Extract the [x, y] coordinate from the center of the cell holding the provided text.  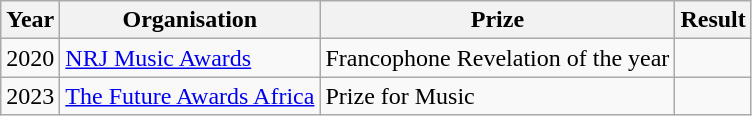
Result [713, 20]
2020 [30, 58]
Francophone Revelation of the year [498, 58]
The Future Awards Africa [190, 96]
Prize [498, 20]
Year [30, 20]
2023 [30, 96]
Organisation [190, 20]
NRJ Music Awards [190, 58]
Prize for Music [498, 96]
